Provide the (x, y) coordinate of the cell's center where the given text is located.  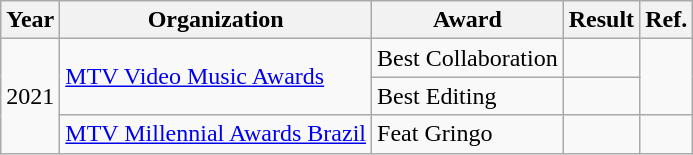
Best Editing (468, 96)
MTV Millennial Awards Brazil (216, 134)
Organization (216, 20)
Ref. (666, 20)
Award (468, 20)
Feat Gringo (468, 134)
MTV Video Music Awards (216, 77)
2021 (30, 96)
Result (601, 20)
Best Collaboration (468, 58)
Year (30, 20)
